For the text-containing cell, return its midpoint in [X, Y] coordinate format. 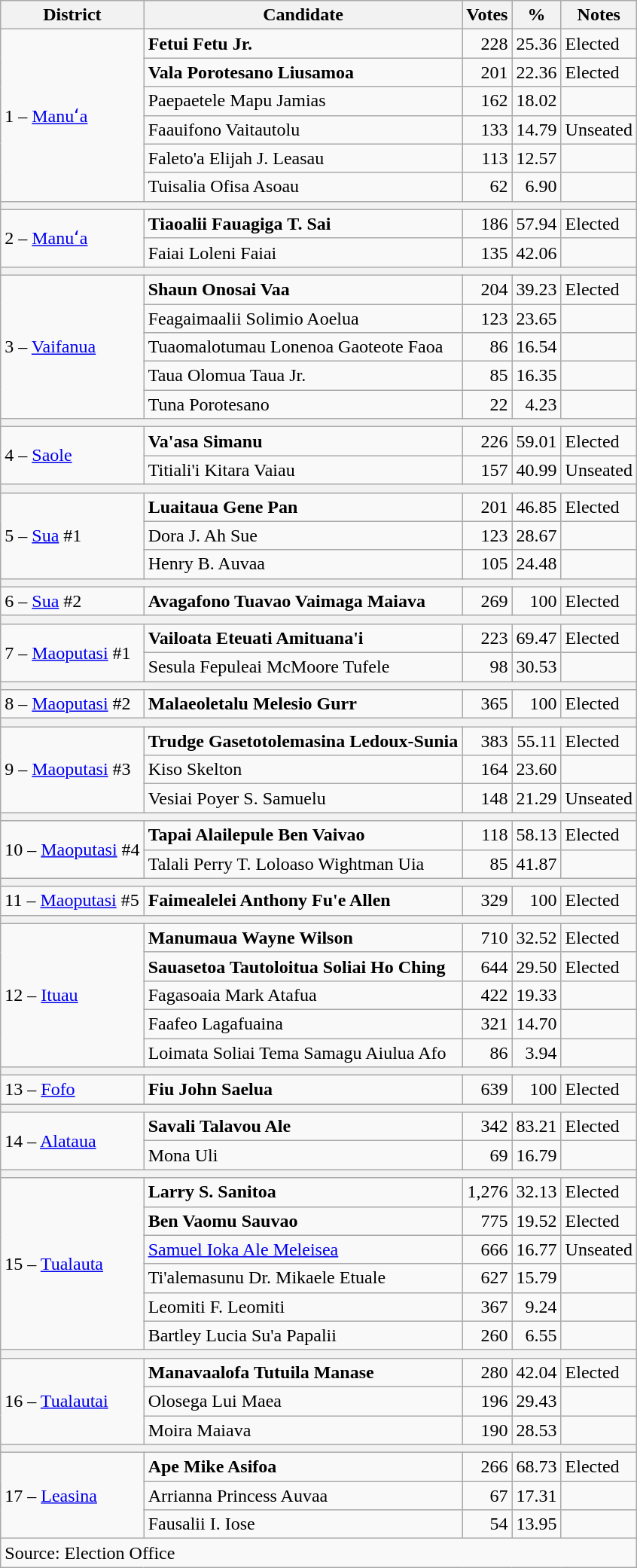
54 [487, 1524]
3.94 [536, 1052]
Mona Uli [303, 1155]
Trudge Gasetotolemasina Ledoux-Sunia [303, 741]
10 – Maoputasi #4 [72, 850]
14.70 [536, 1023]
Taua Olomua Taua Jr. [303, 376]
2 – Manuʻa [72, 238]
Moira Maiava [303, 1430]
23.65 [536, 319]
40.99 [536, 470]
Ape Mike Asifoa [303, 1467]
Tuisalia Ofisa Asoau [303, 187]
42.06 [536, 252]
4 – Saole [72, 456]
113 [487, 158]
710 [487, 938]
Vala Porotesano Liusamoa [303, 72]
Fagasoaia Mark Atafua [303, 995]
6.55 [536, 1335]
Vesiai Poyer S. Samuelu [303, 798]
639 [487, 1090]
29.50 [536, 966]
19.52 [536, 1221]
9 – Maoputasi #3 [72, 770]
39.23 [536, 289]
162 [487, 101]
Ti'alemasunu Dr. Mikaele Etuale [303, 1278]
8 – Maoputasi #2 [72, 704]
196 [487, 1401]
666 [487, 1249]
Malaeoletalu Melesio Gurr [303, 704]
Henry B. Auvaa [303, 564]
Larry S. Sanitoa [303, 1192]
12.57 [536, 158]
16.54 [536, 347]
17 – Leasina [72, 1496]
16 – Tualautai [72, 1401]
Samuel Ioka Ale Meleisea [303, 1249]
Faiai Loleni Faiai [303, 252]
Fausalii I. Iose [303, 1524]
7 – Maoputasi #1 [72, 652]
21.29 [536, 798]
Tuna Porotesano [303, 404]
4.23 [536, 404]
Tiaoalii Fauagiga T. Sai [303, 224]
644 [487, 966]
46.85 [536, 507]
12 – Ituau [72, 995]
269 [487, 601]
135 [487, 252]
Source: Election Office [319, 1553]
266 [487, 1467]
District [72, 15]
Arrianna Princess Auvaa [303, 1496]
% [536, 15]
58.13 [536, 835]
13 – Fofo [72, 1090]
Ben Vaomu Sauvao [303, 1221]
16.79 [536, 1155]
228 [487, 44]
118 [487, 835]
Sauasetoa Tautoloitua Soliai Ho Ching [303, 966]
Fiu John Saelua [303, 1090]
25.36 [536, 44]
Titiali'i Kitara Vaiau [303, 470]
14 – Alataua [72, 1141]
23.60 [536, 770]
32.13 [536, 1192]
775 [487, 1221]
383 [487, 741]
15 – Tualauta [72, 1264]
3 – Vaifanua [72, 346]
190 [487, 1430]
367 [487, 1307]
17.31 [536, 1496]
22.36 [536, 72]
Tapai Alailepule Ben Vaivao [303, 835]
22 [487, 404]
Tuaomalotumau Lonenoa Gaoteote Faoa [303, 347]
15.79 [536, 1278]
98 [487, 667]
67 [487, 1496]
365 [487, 704]
Luaitaua Gene Pan [303, 507]
321 [487, 1023]
Savali Talavou Ale [303, 1127]
105 [487, 564]
157 [487, 470]
13.95 [536, 1524]
24.48 [536, 564]
9.24 [536, 1307]
Candidate [303, 15]
Sesula Fepuleai McMoore Tufele [303, 667]
Feagaimaalii Solimio Aoelua [303, 319]
Faafeo Lagafuaina [303, 1023]
18.02 [536, 101]
42.04 [536, 1372]
204 [487, 289]
14.79 [536, 130]
28.53 [536, 1430]
6.90 [536, 187]
Notes [599, 15]
30.53 [536, 667]
59.01 [536, 441]
Faleto'a Elijah J. Leasau [303, 158]
Olosega Lui Maea [303, 1401]
62 [487, 187]
29.43 [536, 1401]
1 – Manuʻa [72, 115]
342 [487, 1127]
Avagafono Tuavao Vaimaga Maiava [303, 601]
Dora J. Ah Sue [303, 535]
55.11 [536, 741]
Manumaua Wayne Wilson [303, 938]
260 [487, 1335]
Votes [487, 15]
Manavaalofa Tutuila Manase [303, 1372]
Bartley Lucia Su'a Papalii [303, 1335]
164 [487, 770]
148 [487, 798]
69 [487, 1155]
Leomiti F. Leomiti [303, 1307]
Loimata Soliai Tema Samagu Aiulua Afo [303, 1052]
69.47 [536, 638]
Shaun Onosai Vaa [303, 289]
5 – Sua #1 [72, 535]
19.33 [536, 995]
Faauifono Vaitautolu [303, 130]
6 – Sua #2 [72, 601]
1,276 [487, 1192]
41.87 [536, 864]
627 [487, 1278]
Va'asa Simanu [303, 441]
422 [487, 995]
Fetui Fetu Jr. [303, 44]
280 [487, 1372]
Paepaetele Mapu Jamias [303, 101]
57.94 [536, 224]
226 [487, 441]
Talali Perry T. Loloaso Wightman Uia [303, 864]
223 [487, 638]
68.73 [536, 1467]
16.77 [536, 1249]
Vailoata Eteuati Amituana'i [303, 638]
Kiso Skelton [303, 770]
83.21 [536, 1127]
32.52 [536, 938]
16.35 [536, 376]
28.67 [536, 535]
329 [487, 901]
Faimealelei Anthony Fu'e Allen [303, 901]
133 [487, 130]
11 – Maoputasi #5 [72, 901]
186 [487, 224]
